Return [x, y] of the center of cell containing provided text 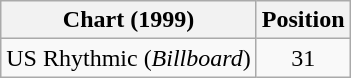
Position [303, 20]
Chart (1999) [129, 20]
US Rhythmic (Billboard) [129, 58]
31 [303, 58]
